For the text-containing cell, return its midpoint in [x, y] coordinate format. 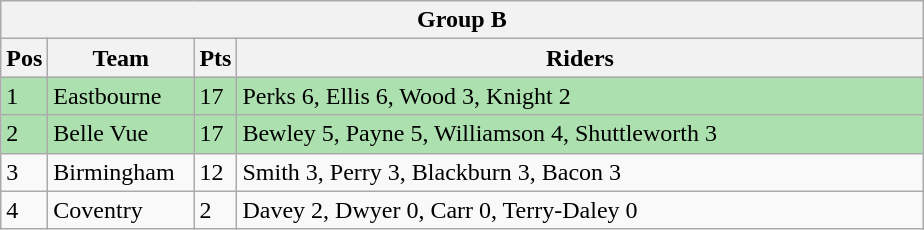
Birmingham [121, 172]
Pos [24, 58]
Belle Vue [121, 134]
4 [24, 210]
3 [24, 172]
Pts [216, 58]
Team [121, 58]
Eastbourne [121, 96]
12 [216, 172]
Davey 2, Dwyer 0, Carr 0, Terry-Daley 0 [580, 210]
Smith 3, Perry 3, Blackburn 3, Bacon 3 [580, 172]
1 [24, 96]
Bewley 5, Payne 5, Williamson 4, Shuttleworth 3 [580, 134]
Group B [462, 20]
Coventry [121, 210]
Perks 6, Ellis 6, Wood 3, Knight 2 [580, 96]
Riders [580, 58]
